Extract the (X, Y) coordinate from the center of the cell holding the provided text.  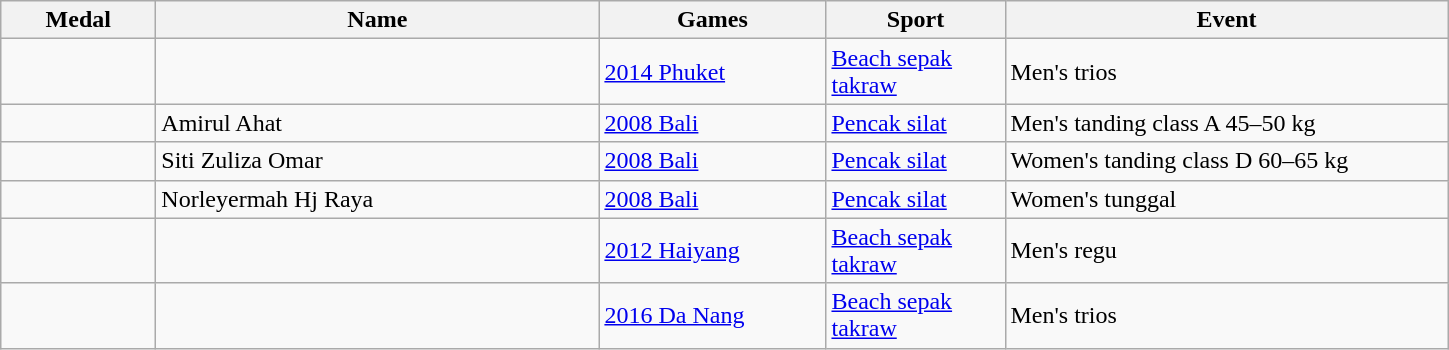
Men's tanding class A 45–50 kg (1226, 123)
Games (712, 20)
Event (1226, 20)
Sport (916, 20)
Men's regu (1226, 250)
2014 Phuket (712, 72)
Amirul Ahat (378, 123)
Name (378, 20)
2012 Haiyang (712, 250)
2016 Da Nang (712, 316)
Women's tanding class D 60–65 kg (1226, 161)
Medal (78, 20)
Women's tunggal (1226, 199)
Siti Zuliza Omar (378, 161)
Norleyermah Hj Raya (378, 199)
